Determine the (x, y) coordinate at the center of the cell enclosing the given text.  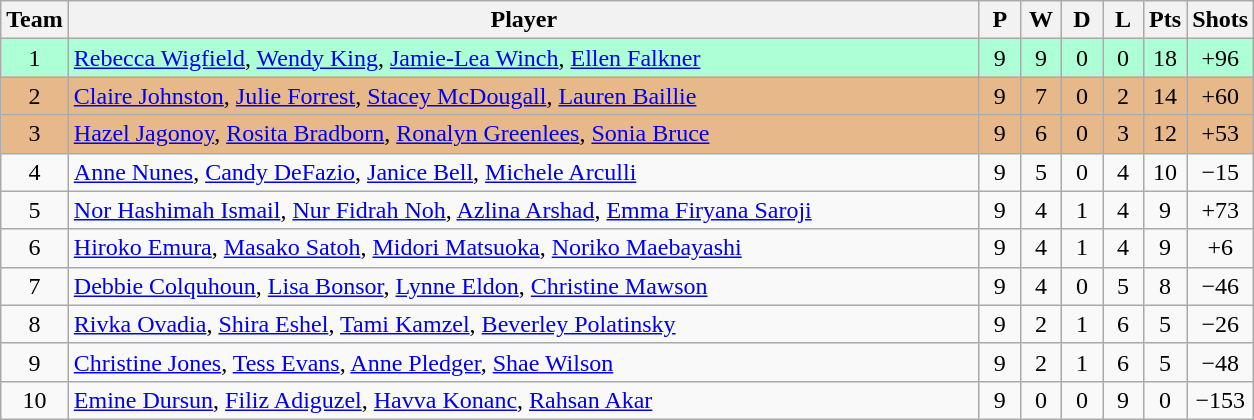
18 (1166, 58)
+96 (1220, 58)
Rivka Ovadia, Shira Eshel, Tami Kamzel, Beverley Polatinsky (524, 324)
−15 (1220, 172)
14 (1166, 96)
Pts (1166, 20)
Hiroko Emura, Masako Satoh, Midori Matsuoka, Noriko Maebayashi (524, 248)
+53 (1220, 134)
D (1082, 20)
Anne Nunes, Candy DeFazio, Janice Bell, Michele Arculli (524, 172)
Shots (1220, 20)
L (1124, 20)
Claire Johnston, Julie Forrest, Stacey McDougall, Lauren Baillie (524, 96)
−46 (1220, 286)
Team (35, 20)
+6 (1220, 248)
−26 (1220, 324)
+60 (1220, 96)
+73 (1220, 210)
−48 (1220, 362)
P (1000, 20)
Rebecca Wigfield, Wendy King, Jamie-Lea Winch, Ellen Falkner (524, 58)
Christine Jones, Tess Evans, Anne Pledger, Shae Wilson (524, 362)
Hazel Jagonoy, Rosita Bradborn, Ronalyn Greenlees, Sonia Bruce (524, 134)
Debbie Colquhoun, Lisa Bonsor, Lynne Eldon, Christine Mawson (524, 286)
W (1040, 20)
−153 (1220, 400)
Nor Hashimah Ismail, Nur Fidrah Noh, Azlina Arshad, Emma Firyana Saroji (524, 210)
Emine Dursun, Filiz Adiguzel, Havva Konanc, Rahsan Akar (524, 400)
Player (524, 20)
12 (1166, 134)
